Output the [x, y] coordinate of the center of the cell containing the given text.  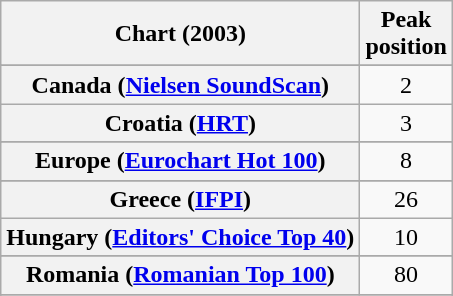
Chart (2003) [180, 34]
8 [406, 161]
Greece (IFPI) [180, 199]
Peakposition [406, 34]
Europe (Eurochart Hot 100) [180, 161]
26 [406, 199]
Romania (Romanian Top 100) [180, 275]
80 [406, 275]
10 [406, 237]
Hungary (Editors' Choice Top 40) [180, 237]
2 [406, 85]
Canada (Nielsen SoundScan) [180, 85]
Croatia (HRT) [180, 123]
3 [406, 123]
